Search for the cell housing the specified text and yield its (X, Y) center coordinate. 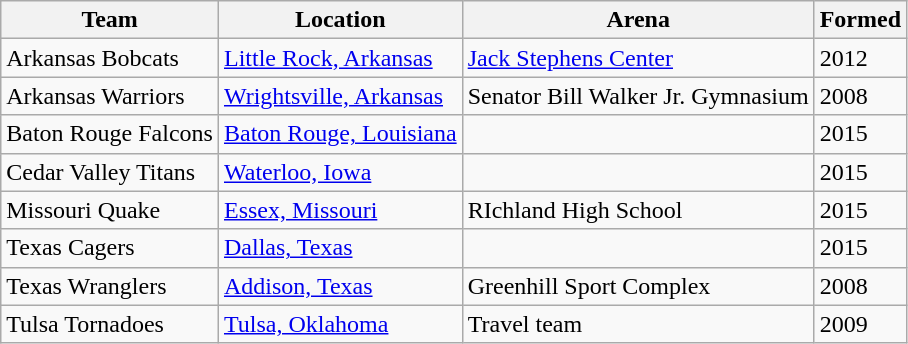
Wrightsville, Arkansas (340, 96)
Arkansas Warriors (110, 96)
Addison, Texas (340, 286)
Cedar Valley Titans (110, 172)
Little Rock, Arkansas (340, 58)
RIchland High School (638, 210)
Baton Rouge Falcons (110, 134)
Texas Cagers (110, 248)
2012 (860, 58)
Texas Wranglers (110, 286)
Location (340, 20)
Arena (638, 20)
Greenhill Sport Complex (638, 286)
Missouri Quake (110, 210)
Travel team (638, 324)
Senator Bill Walker Jr. Gymnasium (638, 96)
Dallas, Texas (340, 248)
Tulsa, Oklahoma (340, 324)
Baton Rouge, Louisiana (340, 134)
Arkansas Bobcats (110, 58)
Essex, Missouri (340, 210)
Tulsa Tornadoes (110, 324)
Waterloo, Iowa (340, 172)
Formed (860, 20)
2009 (860, 324)
Jack Stephens Center (638, 58)
Team (110, 20)
